Find where the given text appears and provide that cell's center as (x, y) coordinate. 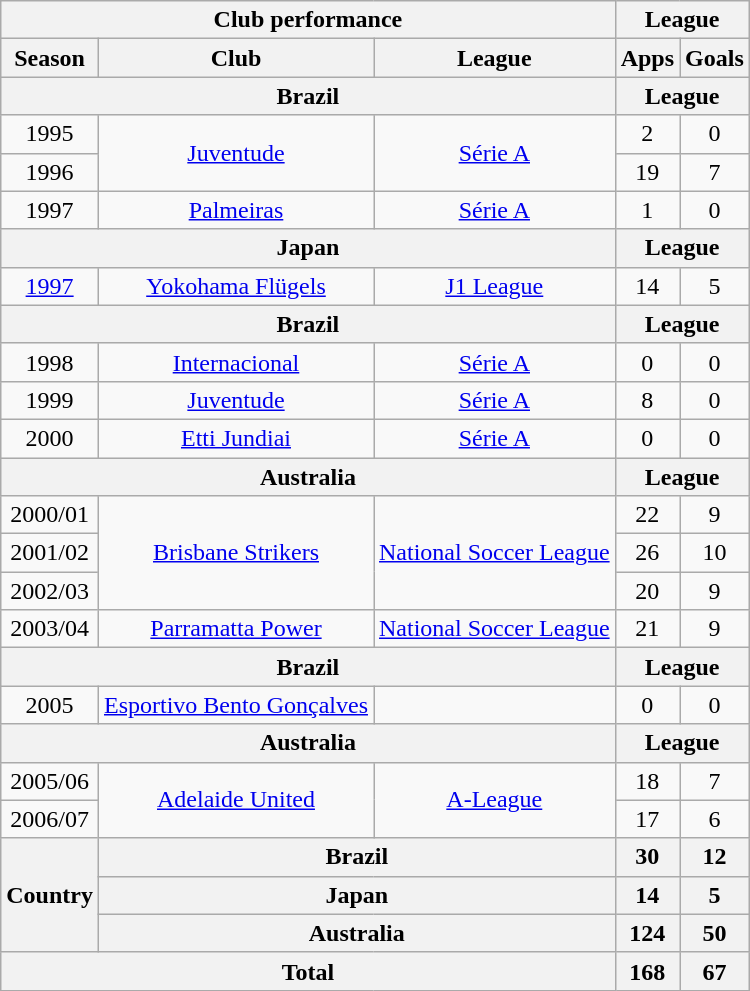
J1 League (495, 286)
2005 (50, 705)
1995 (50, 134)
124 (647, 933)
30 (647, 857)
20 (647, 591)
2000 (50, 438)
Etti Jundiai (236, 438)
Apps (647, 58)
Club performance (308, 20)
Palmeiras (236, 210)
1 (647, 210)
10 (715, 553)
Adelaide United (236, 800)
26 (647, 553)
Parramatta Power (236, 629)
Country (50, 895)
Esportivo Bento Gonçalves (236, 705)
8 (647, 400)
2006/07 (50, 819)
6 (715, 819)
Club (236, 58)
Goals (715, 58)
168 (647, 971)
50 (715, 933)
22 (647, 515)
21 (647, 629)
2003/04 (50, 629)
2 (647, 134)
12 (715, 857)
Internacional (236, 362)
Brisbane Strikers (236, 553)
18 (647, 781)
2000/01 (50, 515)
1998 (50, 362)
19 (647, 172)
1999 (50, 400)
Season (50, 58)
2001/02 (50, 553)
A-League (495, 800)
1996 (50, 172)
2005/06 (50, 781)
Total (308, 971)
2002/03 (50, 591)
67 (715, 971)
17 (647, 819)
Yokohama Flügels (236, 286)
